Pinpoint the cell where the given text exists, returning its [x, y] midpoint coordinate. 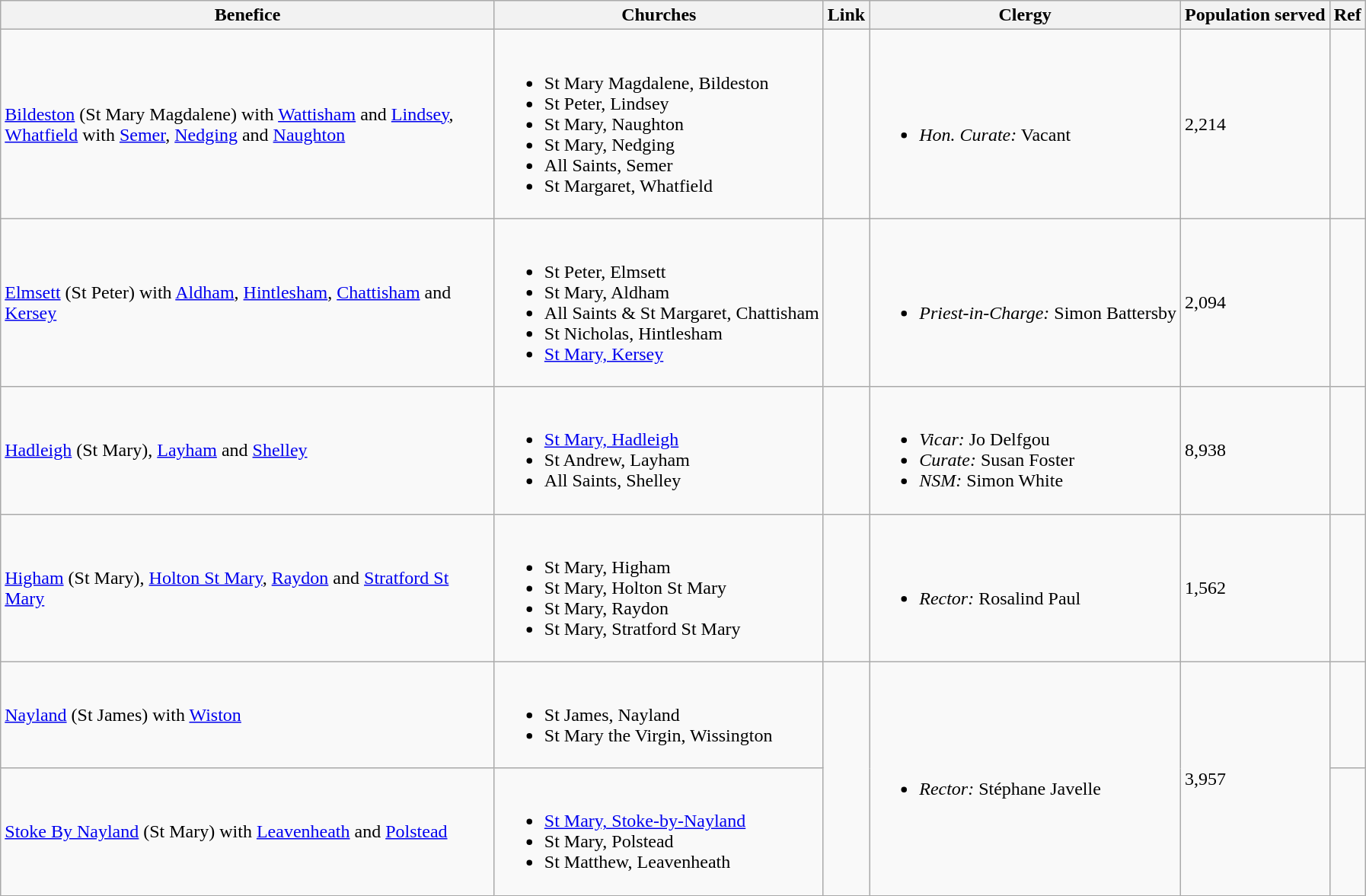
St Peter, ElmsettSt Mary, AldhamAll Saints & St Margaret, ChattishamSt Nicholas, HintleshamSt Mary, Kersey [659, 303]
St Mary Magdalene, BildestonSt Peter, LindseySt Mary, NaughtonSt Mary, NedgingAll Saints, SemerSt Margaret, Whatfield [659, 124]
Bildeston (St Mary Magdalene) with Wattisham and Lindsey, Whatfield with Semer, Nedging and Naughton [248, 124]
1,562 [1256, 588]
Benefice [248, 15]
St Mary, HighamSt Mary, Holton St MarySt Mary, RaydonSt Mary, Stratford St Mary [659, 588]
St Mary, Stoke-by-NaylandSt Mary, PolsteadSt Matthew, Leavenheath [659, 831]
Stoke By Nayland (St Mary) with Leavenheath and Polstead [248, 831]
Nayland (St James) with Wiston [248, 715]
8,938 [1256, 451]
3,957 [1256, 778]
Elmsett (St Peter) with Aldham, Hintlesham, Chattisham and Kersey [248, 303]
Rector: Stéphane Javelle [1025, 778]
St Mary, HadleighSt Andrew, LayhamAll Saints, Shelley [659, 451]
Higham (St Mary), Holton St Mary, Raydon and Stratford St Mary [248, 588]
Churches [659, 15]
St James, NaylandSt Mary the Virgin, Wissington [659, 715]
Hon. Curate: Vacant [1025, 124]
Hadleigh (St Mary), Layham and Shelley [248, 451]
Ref [1348, 15]
2,094 [1256, 303]
Link [846, 15]
2,214 [1256, 124]
Rector: Rosalind Paul [1025, 588]
Clergy [1025, 15]
Priest-in-Charge: Simon Battersby [1025, 303]
Vicar: Jo DelfgouCurate: Susan FosterNSM: Simon White [1025, 451]
Population served [1256, 15]
